Search for the cell housing the specified text and yield its (X, Y) center coordinate. 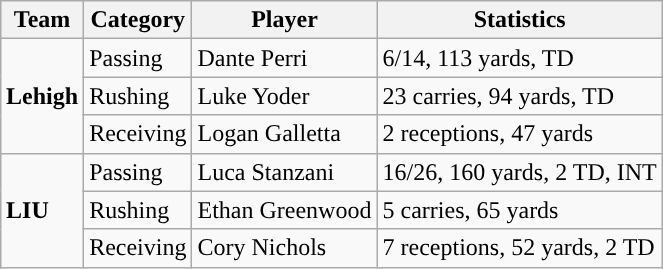
7 receptions, 52 yards, 2 TD (520, 248)
6/14, 113 yards, TD (520, 58)
Statistics (520, 20)
16/26, 160 yards, 2 TD, INT (520, 172)
Category (138, 20)
23 carries, 94 yards, TD (520, 96)
Ethan Greenwood (284, 210)
Luca Stanzani (284, 172)
Dante Perri (284, 58)
LIU (42, 210)
5 carries, 65 yards (520, 210)
Lehigh (42, 96)
Team (42, 20)
Luke Yoder (284, 96)
2 receptions, 47 yards (520, 134)
Player (284, 20)
Cory Nichols (284, 248)
Logan Galletta (284, 134)
